Identify which cell holds the provided text, then report its (x, y) central coordinate. 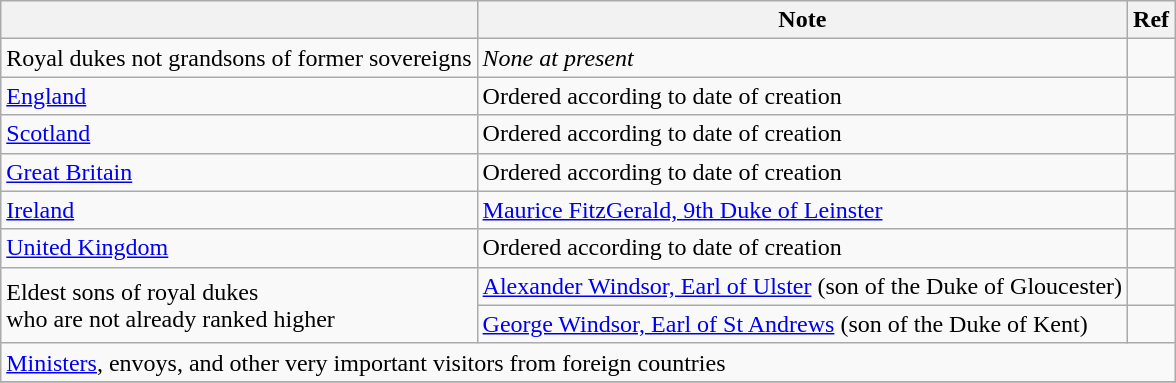
Great Britain (239, 172)
Eldest sons of royal dukeswho are not already ranked higher (239, 305)
Maurice FitzGerald, 9th Duke of Leinster (802, 210)
Ref (1152, 20)
Note (802, 20)
Ireland (239, 210)
Ministers, envoys, and other very important visitors from foreign countries (588, 362)
Royal dukes not grandsons of former sovereigns (239, 58)
Alexander Windsor, Earl of Ulster (son of the Duke of Gloucester) (802, 286)
Scotland (239, 134)
England (239, 96)
George Windsor, Earl of St Andrews (son of the Duke of Kent) (802, 324)
United Kingdom (239, 248)
None at present (802, 58)
